Return the (x, y) coordinate for the center point of the cell that contains the specified text.  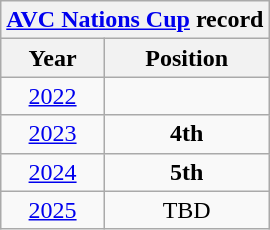
2022 (53, 96)
2024 (53, 172)
4th (186, 134)
AVC Nations Cup record (135, 20)
2025 (53, 210)
TBD (186, 210)
Position (186, 58)
5th (186, 172)
2023 (53, 134)
Year (53, 58)
